Find where the given text appears and provide that cell's center as (X, Y) coordinate. 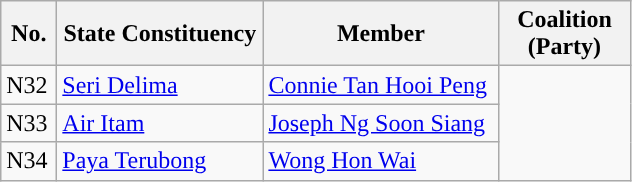
Joseph Ng Soon Siang (381, 123)
No. (29, 34)
State Constituency (160, 34)
Coalition (Party) (564, 34)
N32 (29, 85)
Seri Delima (160, 85)
Paya Terubong (160, 161)
Air Itam (160, 123)
Connie Tan Hooi Peng (381, 85)
N34 (29, 161)
N33 (29, 123)
Member (381, 34)
Wong Hon Wai (381, 161)
